Output the (x, y) coordinate of the center of the cell containing the given text.  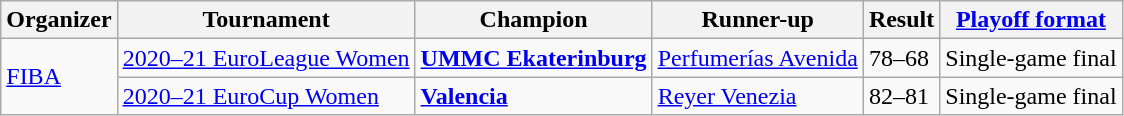
Reyer Venezia (758, 96)
Organizer (59, 20)
Result (901, 20)
FIBA (59, 77)
Perfumerías Avenida (758, 58)
Champion (534, 20)
Valencia (534, 96)
78–68 (901, 58)
Runner-up (758, 20)
2020–21 EuroCup Women (266, 96)
UMMC Ekaterinburg (534, 58)
Playoff format (1031, 20)
82–81 (901, 96)
2020–21 EuroLeague Women (266, 58)
Tournament (266, 20)
